Capture the cell that displays the provided text and extract its (X, Y) central coordinate. 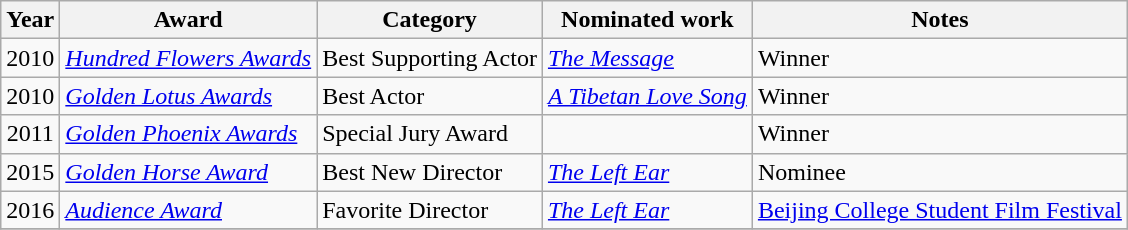
Notes (940, 20)
Beijing College Student Film Festival (940, 210)
Audience Award (188, 210)
2011 (30, 134)
Category (430, 20)
Award (188, 20)
The Message (647, 58)
Favorite Director (430, 210)
2016 (30, 210)
Nominee (940, 172)
Golden Lotus Awards (188, 96)
A Tibetan Love Song (647, 96)
2015 (30, 172)
Special Jury Award (430, 134)
Best New Director (430, 172)
Nominated work (647, 20)
Golden Horse Award (188, 172)
Best Actor (430, 96)
Golden Phoenix Awards (188, 134)
Best Supporting Actor (430, 58)
Hundred Flowers Awards (188, 58)
Year (30, 20)
